For the text-containing cell, return its midpoint in [X, Y] coordinate format. 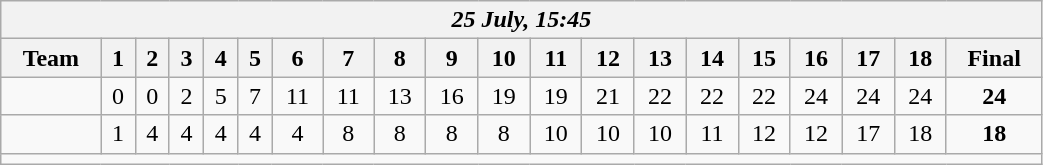
14 [712, 58]
25 July, 15:45 [522, 20]
9 [452, 58]
15 [764, 58]
21 [608, 96]
Final [994, 58]
Team [51, 58]
3 [186, 58]
6 [298, 58]
